Return the (X, Y) coordinate for the center point of the cell that contains the specified text.  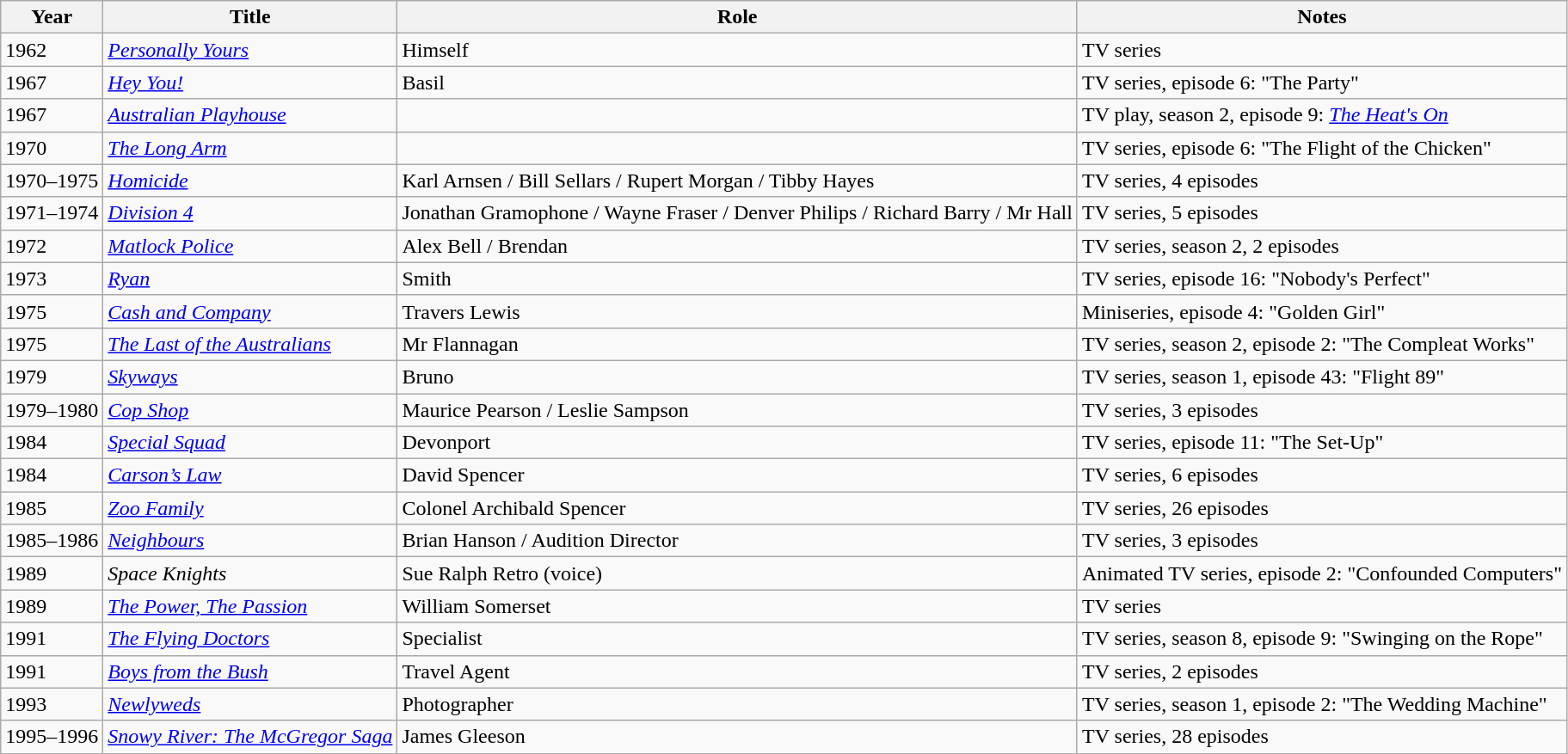
TV series, season 8, episode 9: "Swinging on the Rope" (1321, 639)
1995–1996 (52, 737)
Division 4 (250, 213)
David Spencer (738, 475)
James Gleeson (738, 737)
1973 (52, 279)
Neighbours (250, 541)
Animated TV series, episode 2: "Confounded Computers" (1321, 573)
The Flying Doctors (250, 639)
1970–1975 (52, 181)
Sue Ralph Retro (voice) (738, 573)
Maurice Pearson / Leslie Sampson (738, 410)
Matlock Police (250, 246)
TV series, 26 episodes (1321, 508)
William Somerset (738, 606)
Special Squad (250, 443)
Devonport (738, 443)
Newlyweds (250, 704)
1979 (52, 377)
TV series, episode 6: "The Party" (1321, 83)
Boys from the Bush (250, 671)
1985 (52, 508)
Cash and Company (250, 311)
Notes (1321, 17)
1971–1974 (52, 213)
Basil (738, 83)
1985–1986 (52, 541)
TV series, season 1, episode 2: "The Wedding Machine" (1321, 704)
Karl Arnsen / Bill Sellars / Rupert Morgan / Tibby Hayes (738, 181)
Title (250, 17)
Hey You! (250, 83)
Ryan (250, 279)
TV series, season 2, 2 episodes (1321, 246)
Year (52, 17)
The Long Arm (250, 148)
Jonathan Gramophone / Wayne Fraser / Denver Philips / Richard Barry / Mr Hall (738, 213)
TV play, season 2, episode 9: The Heat's On (1321, 115)
Space Knights (250, 573)
TV series, season 2, episode 2: "The Compleat Works" (1321, 344)
Australian Playhouse (250, 115)
1962 (52, 50)
TV series, 5 episodes (1321, 213)
Zoo Family (250, 508)
Alex Bell / Brendan (738, 246)
1979–1980 (52, 410)
TV series, 6 episodes (1321, 475)
Brian Hanson / Audition Director (738, 541)
Bruno (738, 377)
Homicide (250, 181)
TV series, episode 6: "The Flight of the Chicken" (1321, 148)
TV series, episode 11: "The Set-Up" (1321, 443)
Role (738, 17)
1970 (52, 148)
1993 (52, 704)
Colonel Archibald Spencer (738, 508)
TV series, episode 16: "Nobody's Perfect" (1321, 279)
Miniseries, episode 4: "Golden Girl" (1321, 311)
Mr Flannagan (738, 344)
Himself (738, 50)
The Power, The Passion (250, 606)
TV series, 2 episodes (1321, 671)
Travel Agent (738, 671)
Travers Lewis (738, 311)
TV series, 28 episodes (1321, 737)
Smith (738, 279)
TV series, 4 episodes (1321, 181)
1972 (52, 246)
Personally Yours (250, 50)
Specialist (738, 639)
Snowy River: The McGregor Saga (250, 737)
Carson’s Law (250, 475)
The Last of the Australians (250, 344)
Skyways (250, 377)
TV series, season 1, episode 43: "Flight 89" (1321, 377)
Photographer (738, 704)
Cop Shop (250, 410)
